Search for the cell housing the specified text and yield its (x, y) center coordinate. 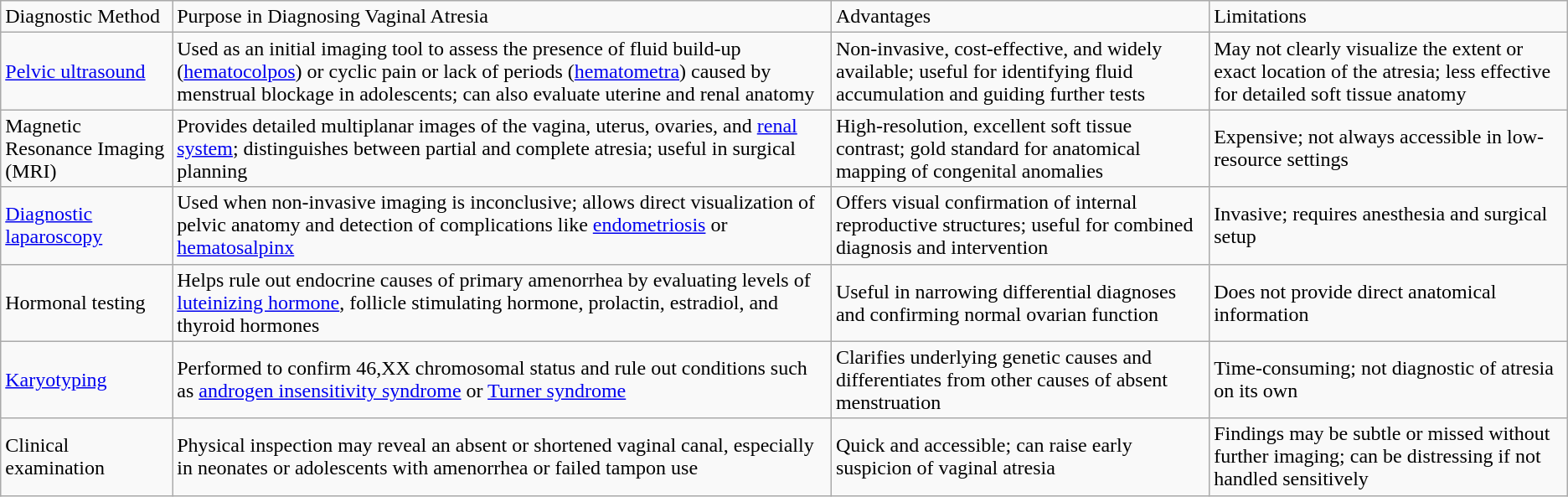
Findings may be subtle or missed without further imaging; can be distressing if not handled sensitively (1389, 457)
Diagnostic Method (87, 17)
Invasive; requires anesthesia and surgical setup (1389, 225)
Does not provide direct anatomical information (1389, 303)
Karyotyping (87, 380)
Non-invasive, cost-effective, and widely available; useful for identifying fluid accumulation and guiding further tests (1020, 71)
Clarifies underlying genetic causes and differentiates from other causes of absent menstruation (1020, 380)
Quick and accessible; can raise early suspicion of vaginal atresia (1020, 457)
May not clearly visualize the extent or exact location of the atresia; less effective for detailed soft tissue anatomy (1389, 71)
Expensive; not always accessible in low-resource settings (1389, 148)
Physical inspection may reveal an absent or shortened vaginal canal, especially in neonates or adolescents with amenorrhea or failed tampon use (503, 457)
Pelvic ultrasound (87, 71)
Diagnostic laparoscopy (87, 225)
Clinical examination (87, 457)
Magnetic Resonance Imaging (MRI) (87, 148)
Purpose in Diagnosing Vaginal Atresia (503, 17)
Time-consuming; not diagnostic of atresia on its own (1389, 380)
Performed to confirm 46,XX chromosomal status and rule out conditions such as androgen insensitivity syndrome or Turner syndrome (503, 380)
Limitations (1389, 17)
Advantages (1020, 17)
Hormonal testing (87, 303)
Useful in narrowing differential diagnoses and confirming normal ovarian function (1020, 303)
High-resolution, excellent soft tissue contrast; gold standard for anatomical mapping of congenital anomalies (1020, 148)
Offers visual confirmation of internal reproductive structures; useful for combined diagnosis and intervention (1020, 225)
